For the text-containing cell, return its midpoint in [x, y] coordinate format. 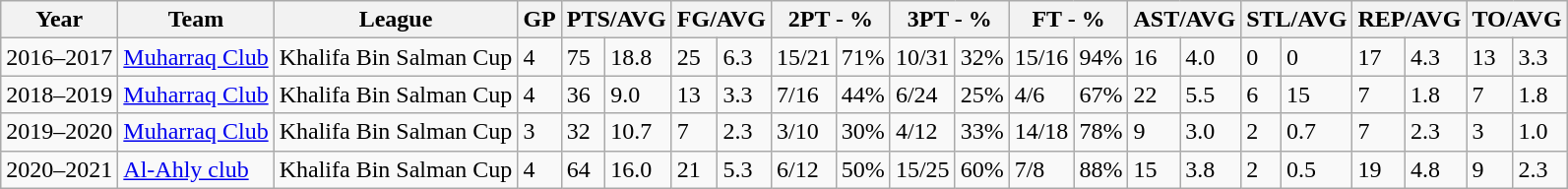
32% [982, 57]
4.8 [1435, 169]
94% [1100, 57]
10/31 [922, 57]
14/18 [1041, 132]
9.0 [638, 94]
67% [1100, 94]
75 [583, 57]
7/8 [1041, 169]
0.5 [1317, 169]
64 [583, 169]
2019–2020 [59, 132]
3/10 [804, 132]
60% [982, 169]
STL/AVG [1297, 20]
FG/AVG [721, 20]
3.0 [1211, 132]
15/21 [804, 57]
5.3 [744, 169]
33% [982, 132]
2016–2017 [59, 57]
1.0 [1539, 132]
3.8 [1211, 169]
36 [583, 94]
16.0 [638, 169]
71% [862, 57]
25% [982, 94]
19 [1378, 169]
AST/AVG [1185, 20]
Team [196, 20]
6 [1262, 94]
30% [862, 132]
REP/AVG [1410, 20]
4/12 [922, 132]
50% [862, 169]
32 [583, 132]
16 [1154, 57]
0.7 [1317, 132]
18.8 [638, 57]
6/12 [804, 169]
10.7 [638, 132]
Year [59, 20]
7/16 [804, 94]
GP [539, 20]
22 [1154, 94]
Al-Ahly club [196, 169]
88% [1100, 169]
17 [1378, 57]
2018–2019 [59, 94]
League [396, 20]
15/25 [922, 169]
FT - % [1069, 20]
25 [695, 57]
4.0 [1211, 57]
2PT - % [831, 20]
44% [862, 94]
4/6 [1041, 94]
3PT - % [949, 20]
6.3 [744, 57]
78% [1100, 132]
PTS/AVG [616, 20]
15/16 [1041, 57]
2020–2021 [59, 169]
4.3 [1435, 57]
21 [695, 169]
TO/AVG [1517, 20]
6/24 [922, 94]
5.5 [1211, 94]
